Find where the given text appears and provide that cell's center as [x, y] coordinate. 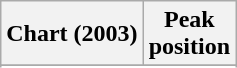
Peakposition [189, 34]
Chart (2003) [72, 34]
